From the cell containing the given text, extract its center point as (X, Y) coordinate. 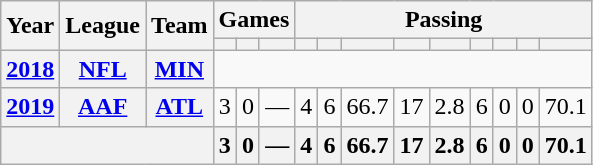
Team (180, 26)
League (103, 26)
ATL (180, 107)
Games (254, 20)
MIN (180, 69)
AAF (103, 107)
Passing (444, 20)
2019 (30, 107)
2018 (30, 69)
Year (30, 26)
NFL (103, 69)
